Determine the [X, Y] coordinate at the center of the cell enclosing the given text.  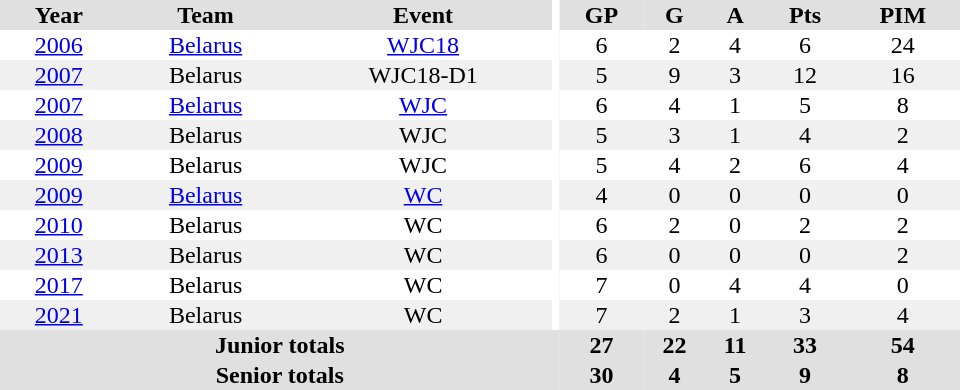
11 [736, 345]
22 [674, 345]
12 [806, 75]
54 [902, 345]
Senior totals [280, 375]
24 [902, 45]
30 [602, 375]
Junior totals [280, 345]
2013 [59, 255]
GP [602, 15]
2008 [59, 135]
WJC18-D1 [424, 75]
2006 [59, 45]
16 [902, 75]
PIM [902, 15]
Team [206, 15]
WJC18 [424, 45]
Year [59, 15]
Event [424, 15]
2021 [59, 315]
Pts [806, 15]
2010 [59, 225]
33 [806, 345]
A [736, 15]
G [674, 15]
2017 [59, 285]
27 [602, 345]
